Extract the [X, Y] coordinate from the center of the cell holding the provided text.  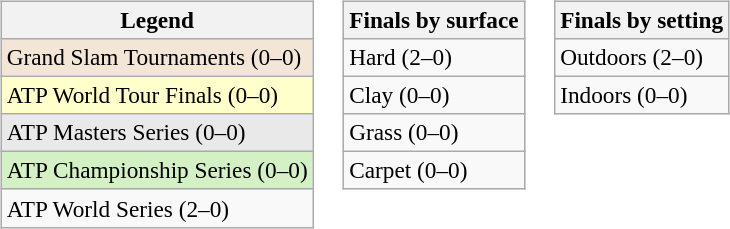
Carpet (0–0) [434, 171]
Clay (0–0) [434, 95]
Hard (2–0) [434, 57]
Grass (0–0) [434, 133]
ATP World Series (2–0) [157, 208]
Indoors (0–0) [642, 95]
Grand Slam Tournaments (0–0) [157, 57]
Finals by setting [642, 20]
ATP Masters Series (0–0) [157, 133]
Legend [157, 20]
ATP Championship Series (0–0) [157, 171]
Finals by surface [434, 20]
ATP World Tour Finals (0–0) [157, 95]
Outdoors (2–0) [642, 57]
